Extract the [X, Y] coordinate from the center of the cell holding the provided text.  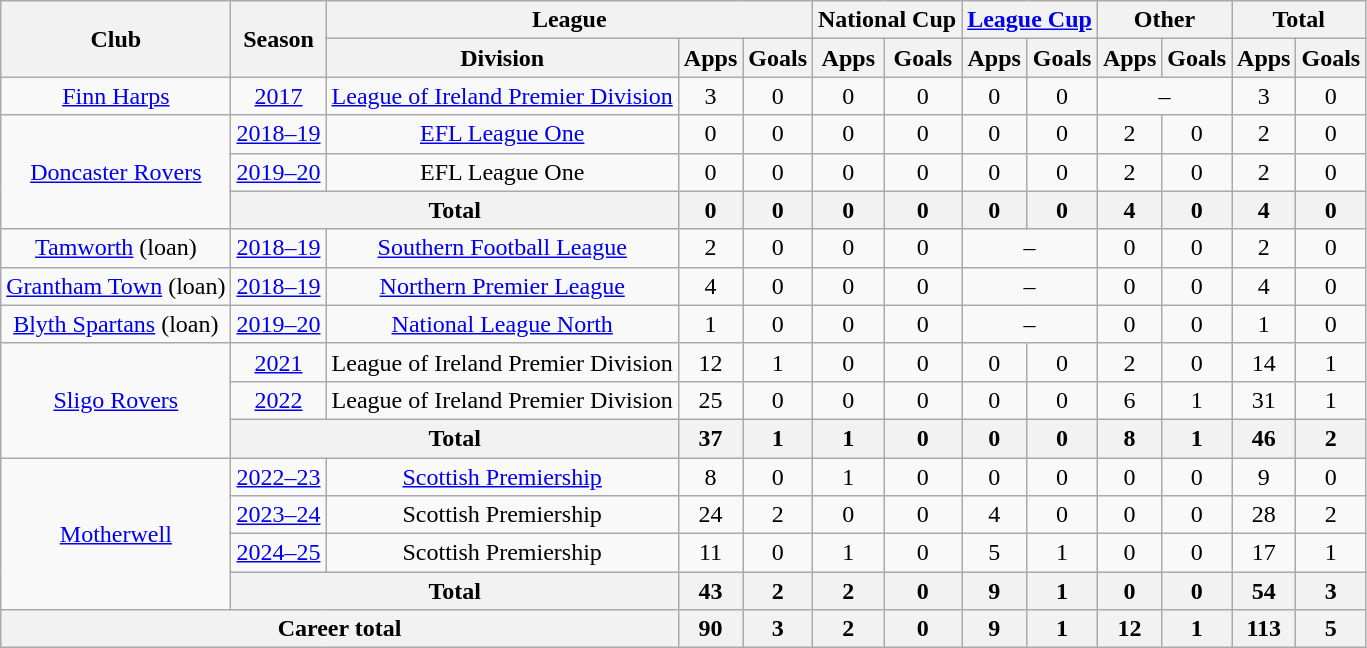
National League North [502, 324]
46 [1264, 438]
24 [710, 515]
11 [710, 553]
Finn Harps [116, 96]
Career total [340, 629]
90 [710, 629]
28 [1264, 515]
2022–23 [278, 477]
2023–24 [278, 515]
Northern Premier League [502, 286]
League Cup [1030, 20]
Grantham Town (loan) [116, 286]
Doncaster Rovers [116, 172]
2017 [278, 96]
Tamworth (loan) [116, 248]
Blyth Spartans (loan) [116, 324]
2021 [278, 362]
Season [278, 39]
6 [1129, 400]
43 [710, 591]
National Cup [888, 20]
25 [710, 400]
31 [1264, 400]
Motherwell [116, 534]
Southern Football League [502, 248]
Division [502, 58]
2022 [278, 400]
Other [1164, 20]
League [569, 20]
Club [116, 39]
2024–25 [278, 553]
14 [1264, 362]
37 [710, 438]
17 [1264, 553]
113 [1264, 629]
54 [1264, 591]
Sligo Rovers [116, 400]
